Output the (X, Y) coordinate of the center of the cell containing the given text.  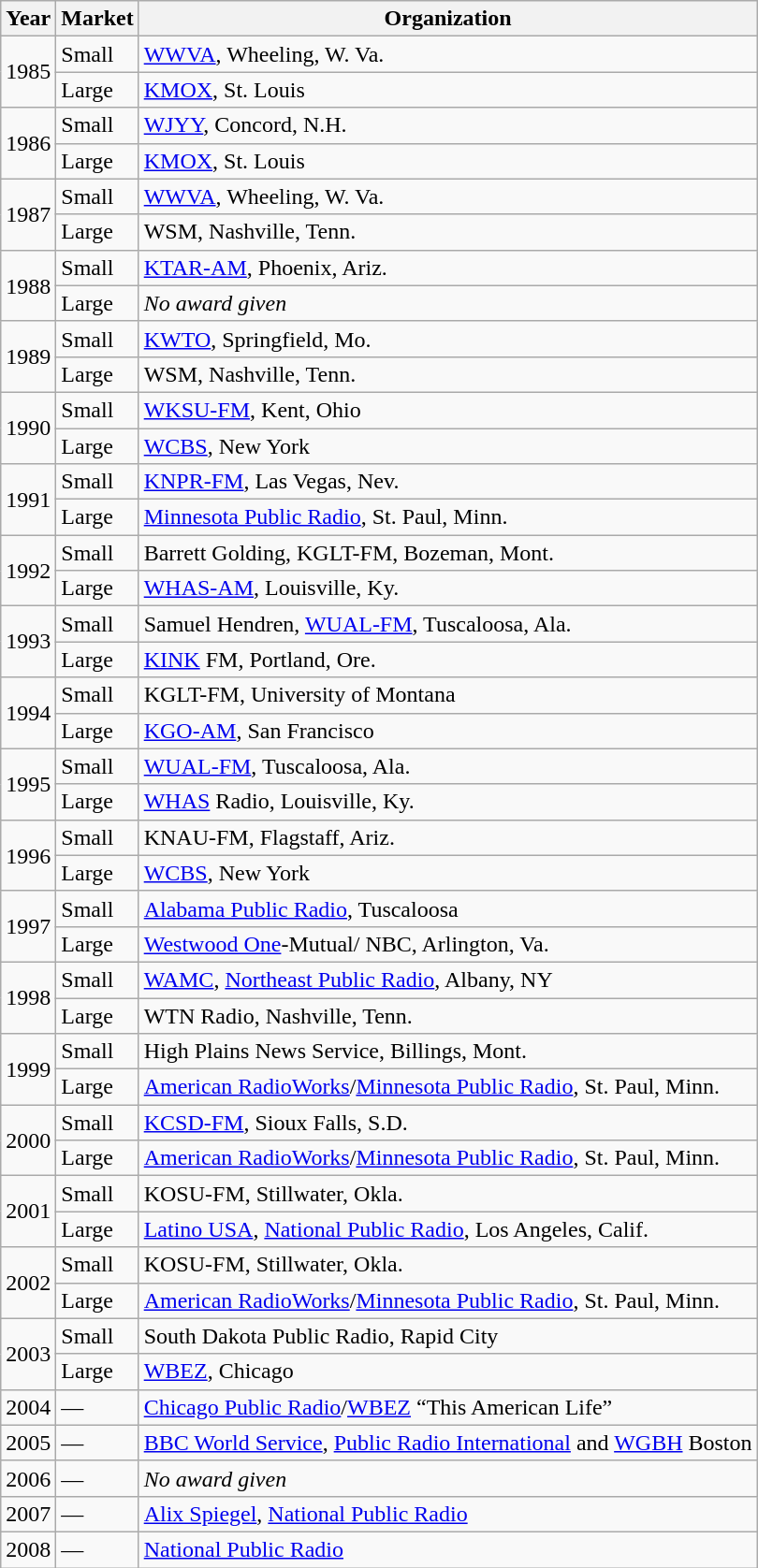
WUAL-FM, Tuscaloosa, Ala. (447, 766)
National Public Radio (447, 1549)
KWTO, Springfield, Mo. (447, 339)
1988 (28, 285)
WAMC, Northeast Public Radio, Albany, NY (447, 980)
High Plains News Service, Billings, Mont. (447, 1052)
South Dakota Public Radio, Rapid City (447, 1336)
WTN Radio, Nashville, Tenn. (447, 1015)
WKSU-FM, Kent, Ohio (447, 410)
1986 (28, 143)
Organization (447, 19)
1995 (28, 784)
1990 (28, 428)
1996 (28, 855)
BBC World Service, Public Radio International and WGBH Boston (447, 1443)
1993 (28, 642)
KNPR-FM, Las Vegas, Nev. (447, 482)
1992 (28, 571)
Alix Spiegel, National Public Radio (447, 1514)
KGLT-FM, University of Montana (447, 695)
2006 (28, 1478)
2000 (28, 1140)
2002 (28, 1283)
2003 (28, 1354)
2001 (28, 1212)
KINK FM, Portland, Ore. (447, 660)
1991 (28, 500)
Alabama Public Radio, Tuscaloosa (447, 908)
2004 (28, 1407)
2008 (28, 1549)
1994 (28, 713)
Latino USA, National Public Radio, Los Angeles, Calif. (447, 1229)
1999 (28, 1069)
WHAS Radio, Louisville, Ky. (447, 802)
1985 (28, 72)
Barrett Golding, KGLT-FM, Bozeman, Mont. (447, 553)
Year (28, 19)
KGO-AM, San Francisco (447, 731)
2005 (28, 1443)
Samuel Hendren, WUAL-FM, Tuscaloosa, Ala. (447, 624)
WBEZ, Chicago (447, 1372)
WJYY, Concord, N.H. (447, 125)
1989 (28, 356)
Westwood One-Mutual/ NBC, Arlington, Va. (447, 944)
Market (97, 19)
KTAR-AM, Phoenix, Ariz. (447, 268)
Minnesota Public Radio, St. Paul, Minn. (447, 517)
WHAS-AM, Louisville, Ky. (447, 588)
1997 (28, 926)
Chicago Public Radio/WBEZ “This American Life” (447, 1407)
KCSD-FM, Sioux Falls, S.D. (447, 1123)
1998 (28, 997)
2007 (28, 1514)
KNAU-FM, Flagstaff, Ariz. (447, 837)
1987 (28, 214)
